Locate the cell with the specified text and output its (X, Y) center coordinate. 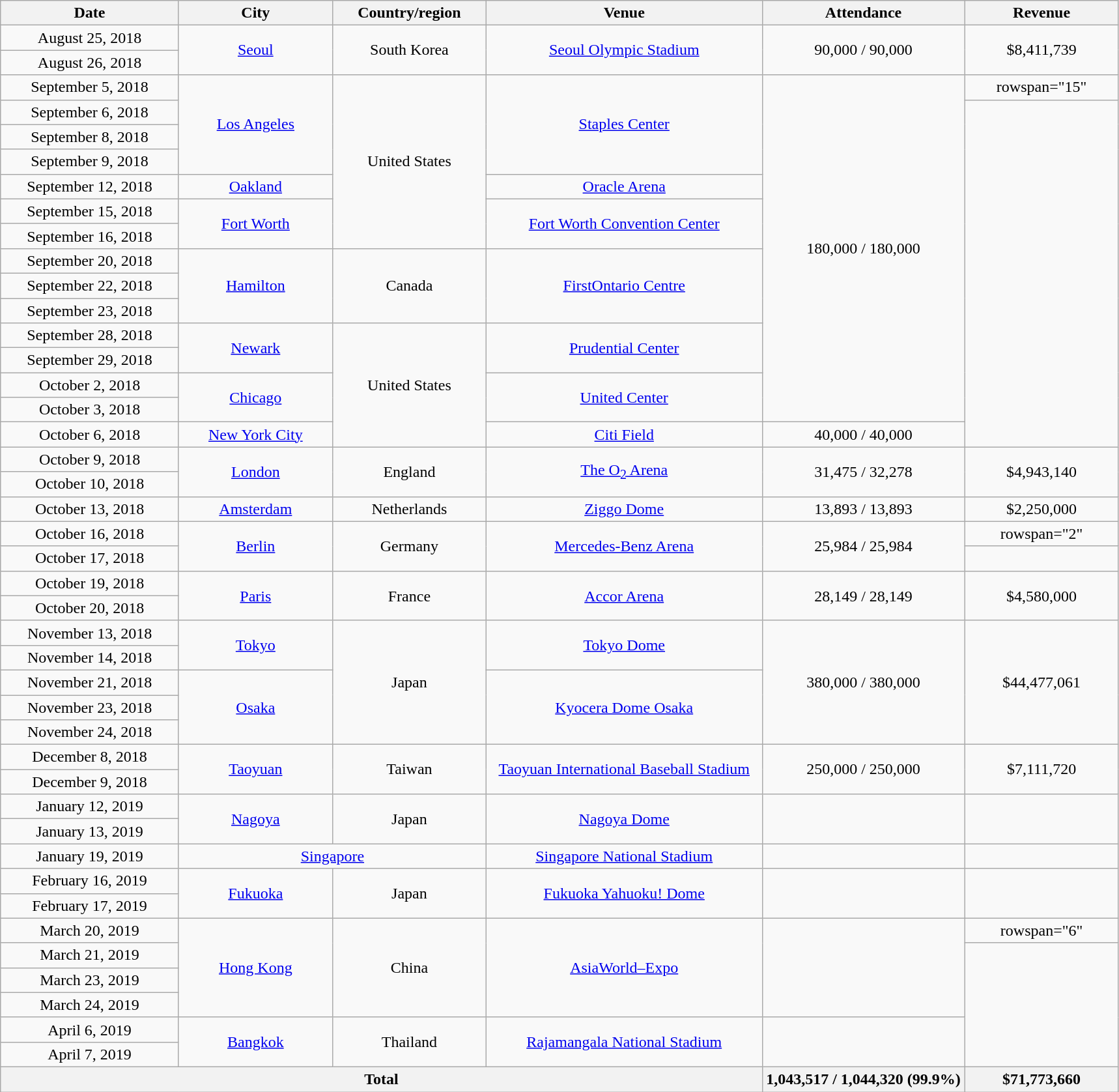
Rajamangala National Stadium (624, 1042)
September 12, 2018 (90, 186)
Accor Arena (624, 596)
November 21, 2018 (90, 682)
September 15, 2018 (90, 211)
December 9, 2018 (90, 782)
October 16, 2018 (90, 534)
Fort Worth (255, 223)
October 13, 2018 (90, 509)
Oracle Arena (624, 186)
New York City (255, 435)
September 23, 2018 (90, 311)
rowspan="2" (1041, 534)
November 23, 2018 (90, 707)
Tokyo (255, 645)
Canada (409, 285)
AsiaWorld–Expo (624, 968)
September 6, 2018 (90, 112)
$4,943,140 (1041, 472)
Ziggo Dome (624, 509)
Taoyuan International Baseball Stadium (624, 769)
Hong Kong (255, 968)
August 25, 2018 (90, 38)
40,000 / 40,000 (864, 435)
Singapore (332, 856)
380,000 / 380,000 (864, 682)
October 10, 2018 (90, 484)
September 8, 2018 (90, 137)
November 24, 2018 (90, 732)
1,043,517 / 1,044,320 (99.9%) (864, 1079)
Seoul (255, 50)
$44,477,061 (1041, 682)
October 19, 2018 (90, 583)
November 14, 2018 (90, 657)
$71,773,660 (1041, 1079)
rowspan="15" (1041, 87)
Singapore National Stadium (624, 856)
December 8, 2018 (90, 757)
Germany (409, 546)
September 5, 2018 (90, 87)
Revenue (1041, 13)
Taoyuan (255, 769)
Prudential Center (624, 348)
September 29, 2018 (90, 360)
$7,111,720 (1041, 769)
Mercedes-Benz Arena (624, 546)
November 13, 2018 (90, 633)
Osaka (255, 707)
October 17, 2018 (90, 558)
Berlin (255, 546)
Chicago (255, 397)
Bangkok (255, 1042)
October 20, 2018 (90, 608)
Taiwan (409, 769)
City (255, 13)
Fort Worth Convention Center (624, 223)
Seoul Olympic Stadium (624, 50)
October 3, 2018 (90, 410)
September 20, 2018 (90, 261)
August 26, 2018 (90, 63)
Los Angeles (255, 124)
13,893 / 13,893 (864, 509)
Fukuoka (255, 893)
Fukuoka Yahuoku! Dome (624, 893)
September 9, 2018 (90, 162)
January 19, 2019 (90, 856)
October 2, 2018 (90, 385)
Newark (255, 348)
October 9, 2018 (90, 459)
February 17, 2019 (90, 906)
February 16, 2019 (90, 881)
Country/region (409, 13)
rowspan="6" (1041, 930)
London (255, 472)
250,000 / 250,000 (864, 769)
October 6, 2018 (90, 435)
$4,580,000 (1041, 596)
January 12, 2019 (90, 807)
France (409, 596)
September 16, 2018 (90, 236)
March 21, 2019 (90, 955)
March 20, 2019 (90, 930)
180,000 / 180,000 (864, 249)
April 6, 2019 (90, 1029)
28,149 / 28,149 (864, 596)
25,984 / 25,984 (864, 546)
South Korea (409, 50)
Thailand (409, 1042)
China (409, 968)
United Center (624, 397)
90,000 / 90,000 (864, 50)
FirstOntario Centre (624, 285)
Nagoya (255, 819)
Tokyo Dome (624, 645)
The O2 Arena (624, 472)
Nagoya Dome (624, 819)
Oakland (255, 186)
Amsterdam (255, 509)
Attendance (864, 13)
England (409, 472)
April 7, 2019 (90, 1054)
January 13, 2019 (90, 831)
$8,411,739 (1041, 50)
September 22, 2018 (90, 285)
Venue (624, 13)
31,475 / 32,278 (864, 472)
Date (90, 13)
Netherlands (409, 509)
March 24, 2019 (90, 1005)
$2,250,000 (1041, 509)
Staples Center (624, 124)
Total (382, 1079)
Hamilton (255, 285)
Citi Field (624, 435)
March 23, 2019 (90, 980)
September 28, 2018 (90, 336)
Kyocera Dome Osaka (624, 707)
Paris (255, 596)
